Return the (X, Y) coordinate for the center point of the cell that contains the specified text.  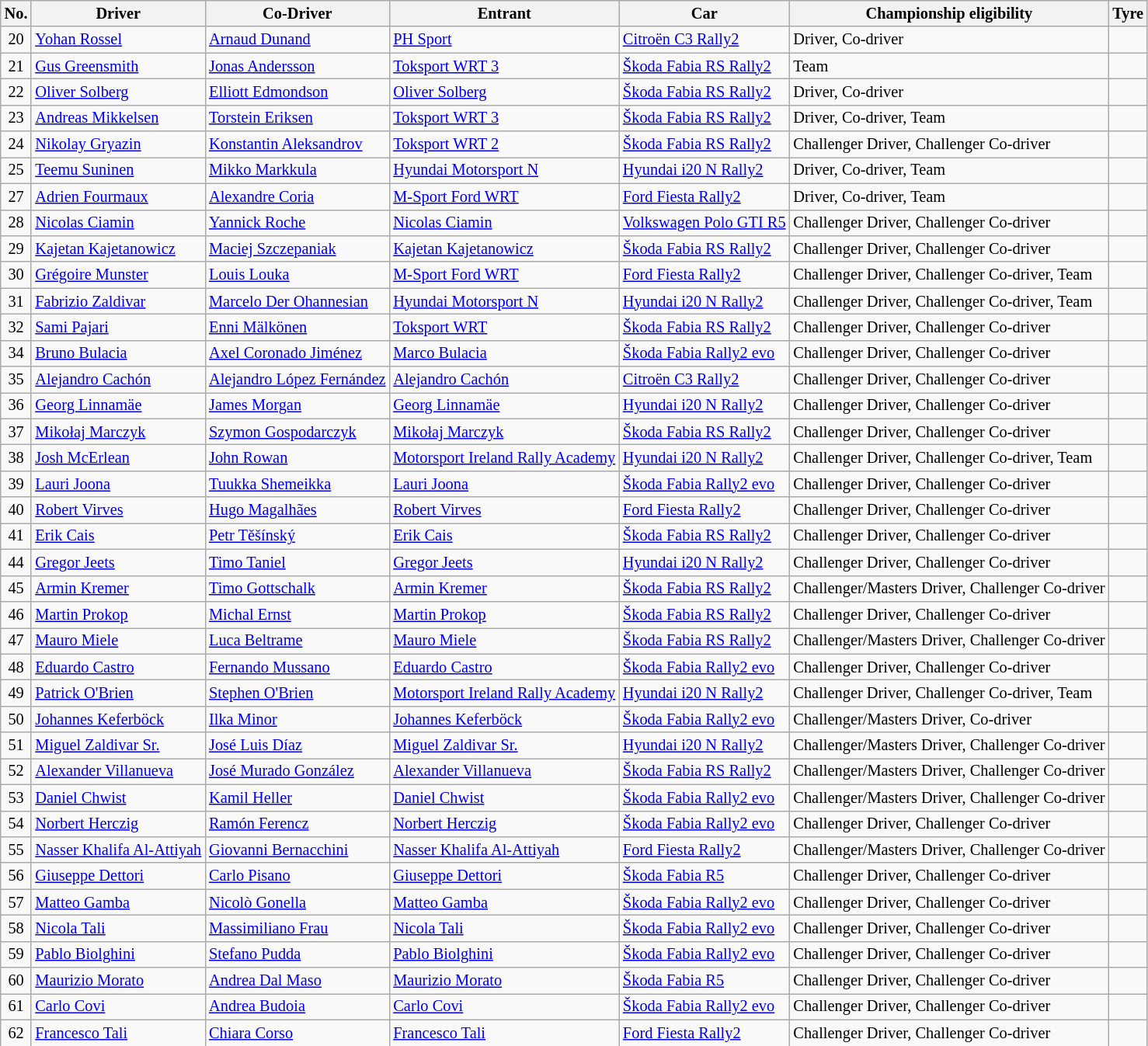
39 (16, 484)
Nikolay Gryazin (118, 144)
Michal Ernst (297, 614)
54 (16, 824)
Arnaud Dunand (297, 40)
32 (16, 327)
José Murado González (297, 771)
56 (16, 876)
Konstantin Aleksandrov (297, 144)
60 (16, 981)
30 (16, 275)
José Luis Díaz (297, 745)
Toksport WRT (504, 327)
52 (16, 771)
62 (16, 1033)
Patrick O'Brien (118, 693)
Tyre (1128, 13)
Andreas Mikkelsen (118, 118)
Fabrizio Zaldivar (118, 301)
29 (16, 248)
Fernando Mussano (297, 667)
28 (16, 223)
Alexandre Coria (297, 196)
Szymon Gospodarczyk (297, 432)
Toksport WRT 2 (504, 144)
Grégoire Munster (118, 275)
40 (16, 510)
45 (16, 589)
Adrien Fourmaux (118, 196)
51 (16, 745)
Entrant (504, 13)
Andrea Budoia (297, 1006)
24 (16, 144)
Josh McErlean (118, 457)
Bruno Bulacia (118, 353)
Kamil Heller (297, 798)
Stephen O'Brien (297, 693)
47 (16, 641)
50 (16, 719)
59 (16, 954)
Volkswagen Polo GTI R5 (704, 223)
27 (16, 196)
James Morgan (297, 405)
21 (16, 66)
Andrea Dal Maso (297, 981)
Ramón Ferencz (297, 824)
Petr Těšínský (297, 536)
Elliott Edmondson (297, 92)
20 (16, 40)
Challenger/Masters Driver, Co-driver (949, 719)
Yohan Rossel (118, 40)
Yannick Roche (297, 223)
Nicolò Gonella (297, 902)
Driver (118, 13)
Ilka Minor (297, 719)
36 (16, 405)
23 (16, 118)
Carlo Pisano (297, 876)
Car (704, 13)
46 (16, 614)
34 (16, 353)
Alejandro López Fernández (297, 380)
Axel Coronado Jiménez (297, 353)
Jonas Andersson (297, 66)
48 (16, 667)
No. (16, 13)
Teemu Suninen (118, 170)
Team (949, 66)
Tuukka Shemeikka (297, 484)
Torstein Eriksen (297, 118)
Co-Driver (297, 13)
Gus Greensmith (118, 66)
Giovanni Bernacchini (297, 850)
Stefano Pudda (297, 954)
Maciej Szczepaniak (297, 248)
Massimiliano Frau (297, 928)
Mikko Markkula (297, 170)
Chiara Corso (297, 1033)
57 (16, 902)
Luca Beltrame (297, 641)
31 (16, 301)
53 (16, 798)
Sami Pajari (118, 327)
25 (16, 170)
Marcelo Der Ohannesian (297, 301)
Timo Gottschalk (297, 589)
58 (16, 928)
Timo Taniel (297, 562)
38 (16, 457)
John Rowan (297, 457)
PH Sport (504, 40)
35 (16, 380)
Marco Bulacia (504, 353)
55 (16, 850)
37 (16, 432)
41 (16, 536)
22 (16, 92)
44 (16, 562)
61 (16, 1006)
Louis Louka (297, 275)
49 (16, 693)
Championship eligibility (949, 13)
Hugo Magalhães (297, 510)
Enni Mälkönen (297, 327)
